Find where the given text appears and provide that cell's center as (x, y) coordinate. 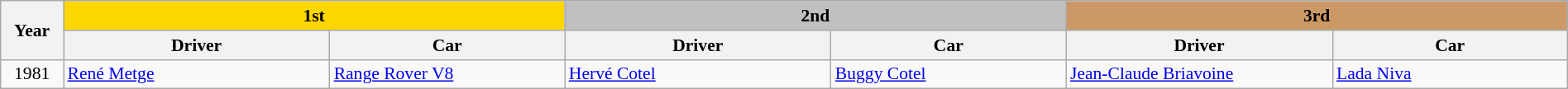
Range Rover V8 (447, 74)
3rd (1317, 16)
1981 (32, 74)
Year (32, 30)
Buggy Cotel (949, 74)
René Metge (197, 74)
Lada Niva (1450, 74)
1st (314, 16)
2nd (815, 16)
Hervé Cotel (698, 74)
Jean-Claude Briavoine (1199, 74)
